Search for the cell housing the specified text and yield its (x, y) center coordinate. 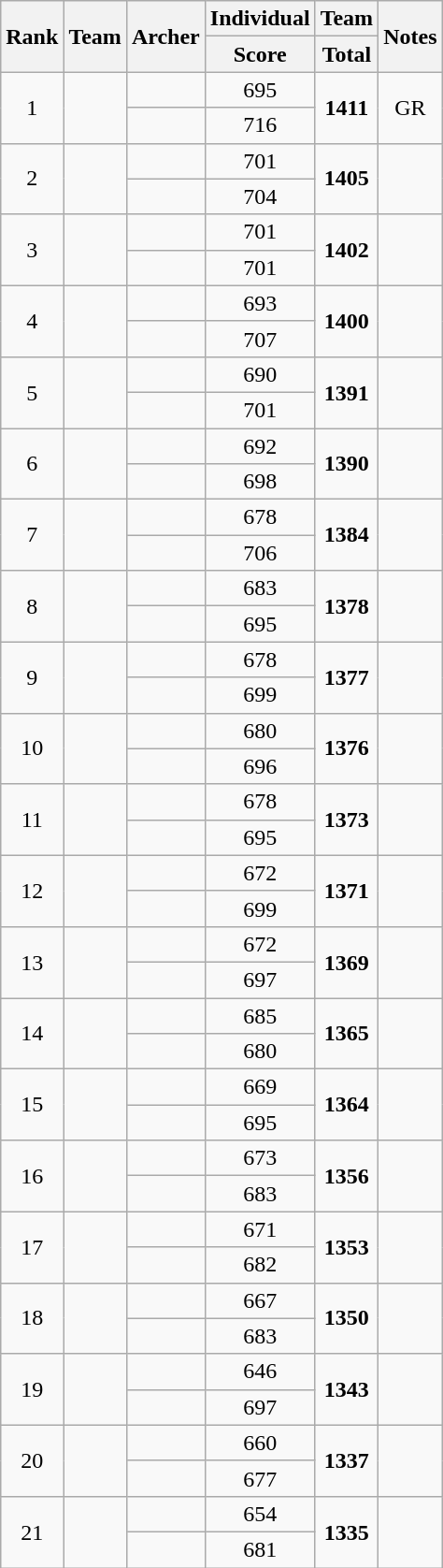
16 (32, 1176)
707 (260, 339)
9 (32, 677)
12 (32, 891)
4 (32, 321)
1350 (347, 1318)
685 (260, 1015)
10 (32, 748)
1384 (347, 535)
3 (32, 250)
1371 (347, 891)
Rank (32, 36)
696 (260, 766)
671 (260, 1229)
706 (260, 553)
20 (32, 1460)
1337 (347, 1460)
Archer (165, 36)
14 (32, 1033)
19 (32, 1389)
669 (260, 1087)
5 (32, 392)
1373 (347, 820)
681 (260, 1549)
1400 (347, 321)
18 (32, 1318)
Notes (410, 36)
11 (32, 820)
682 (260, 1265)
1343 (347, 1389)
1 (32, 108)
1369 (347, 962)
646 (260, 1372)
704 (260, 196)
667 (260, 1300)
13 (32, 962)
1353 (347, 1247)
21 (32, 1532)
654 (260, 1514)
1335 (347, 1532)
1377 (347, 677)
Total (347, 54)
716 (260, 125)
17 (32, 1247)
1378 (347, 606)
1391 (347, 392)
15 (32, 1105)
1402 (347, 250)
Individual (260, 19)
1405 (347, 179)
690 (260, 374)
7 (32, 535)
660 (260, 1443)
673 (260, 1158)
692 (260, 446)
1390 (347, 464)
1376 (347, 748)
1364 (347, 1105)
2 (32, 179)
698 (260, 482)
1356 (347, 1176)
677 (260, 1478)
1365 (347, 1033)
GR (410, 108)
Score (260, 54)
8 (32, 606)
693 (260, 303)
1411 (347, 108)
6 (32, 464)
